Scan for the cell matching the given text and deliver its [X, Y] coordinate at center. 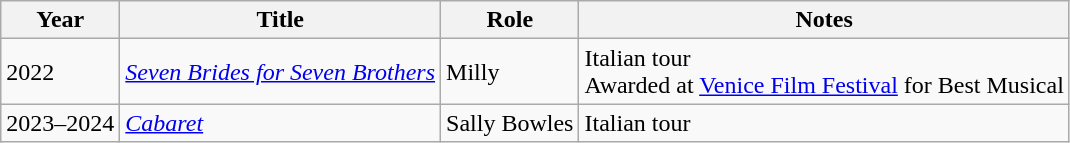
Italian tour Awarded at Venice Film Festival for Best Musical [824, 72]
2023–2024 [60, 123]
Title [280, 20]
Year [60, 20]
Sally Bowles [510, 123]
Notes [824, 20]
Italian tour [824, 123]
Seven Brides for Seven Brothers [280, 72]
Role [510, 20]
Milly [510, 72]
Cabaret [280, 123]
2022 [60, 72]
